Determine the [x, y] coordinate at the center of the cell enclosing the given text.  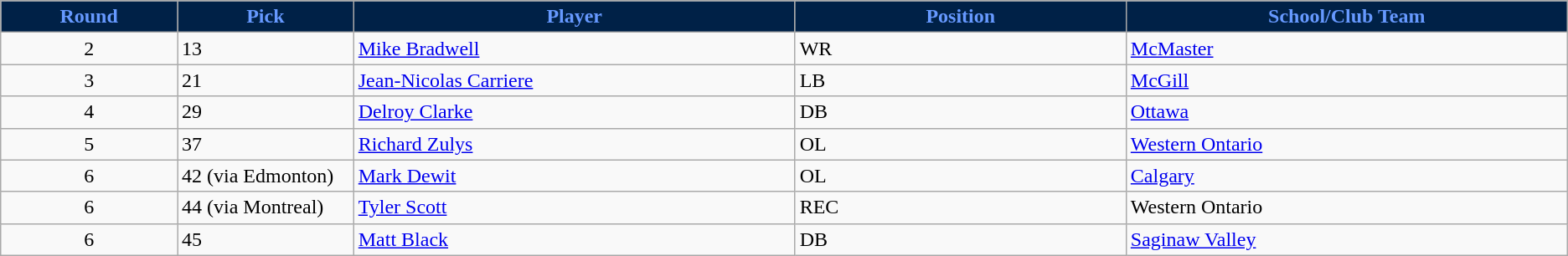
5 [89, 144]
44 (via Montreal) [266, 207]
37 [266, 144]
McGill [1347, 80]
3 [89, 80]
Pick [266, 17]
Mark Dewit [575, 176]
LB [960, 80]
Position [960, 17]
Tyler Scott [575, 207]
Saginaw Valley [1347, 239]
45 [266, 239]
Matt Black [575, 239]
13 [266, 49]
McMaster [1347, 49]
42 (via Edmonton) [266, 176]
REC [960, 207]
WR [960, 49]
Mike Bradwell [575, 49]
Delroy Clarke [575, 112]
Round [89, 17]
School/Club Team [1347, 17]
Player [575, 17]
Jean-Nicolas Carriere [575, 80]
2 [89, 49]
Ottawa [1347, 112]
29 [266, 112]
Richard Zulys [575, 144]
4 [89, 112]
21 [266, 80]
Calgary [1347, 176]
